Search for the cell housing the specified text and yield its (X, Y) center coordinate. 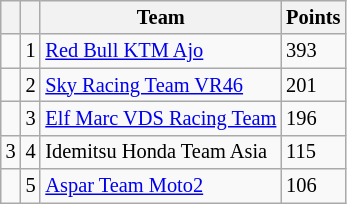
Red Bull KTM Ajo (160, 51)
106 (313, 186)
393 (313, 51)
1 (31, 51)
Aspar Team Moto2 (160, 186)
196 (313, 118)
201 (313, 85)
Elf Marc VDS Racing Team (160, 118)
2 (31, 85)
4 (31, 152)
Points (313, 17)
115 (313, 152)
Team (160, 17)
5 (31, 186)
Idemitsu Honda Team Asia (160, 152)
Sky Racing Team VR46 (160, 85)
